Extract the (X, Y) coordinate from the center of the cell holding the provided text.  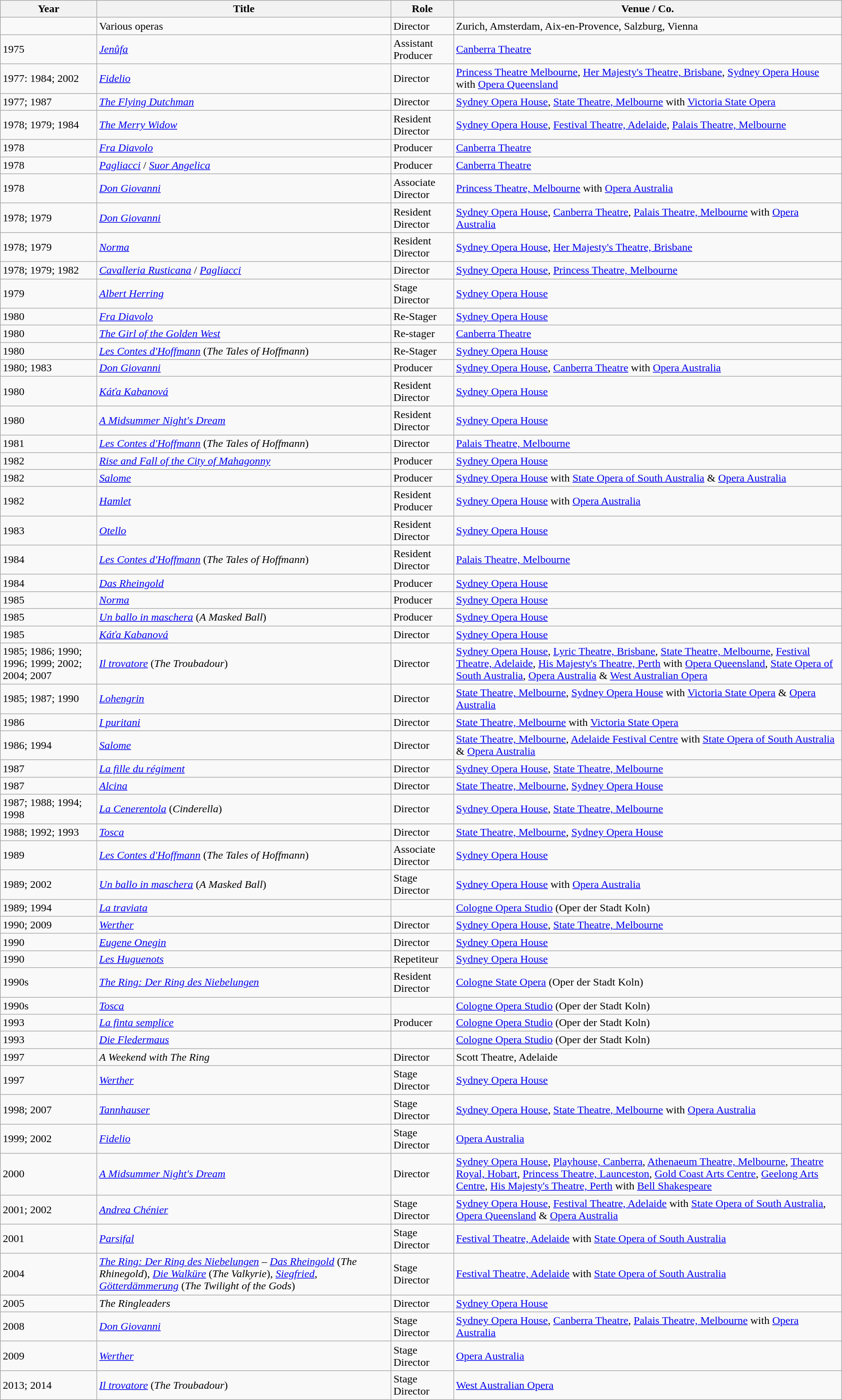
1977: 1984; 2002 (49, 78)
Year (49, 9)
1978; 1979; 1982 (49, 270)
I puritani (244, 722)
State Theatre, Melbourne with Victoria State Opera (648, 722)
Otello (244, 530)
Scott Theatre, Adelaide (648, 1057)
The Flying Dutchman (244, 102)
Parsifal (244, 1238)
1985; 1987; 1990 (49, 699)
Venue / Co. (648, 9)
1989 (49, 855)
La fille du régiment (244, 769)
Tannhauser (244, 1110)
Andrea Chénier (244, 1210)
Repetiteur (422, 959)
The Ring: Der Ring des Niebelungen – Das Rheingold (The Rhinegold), Die Walküre (The Valkyrie), Siegfried, Götterdämmerung (The Twilight of the Gods) (244, 1274)
Sydney Opera House, Festival Theatre, Adelaide, Palais Theatre, Melbourne (648, 125)
Sydney Opera House, Princess Theatre, Melbourne (648, 270)
Cologne State Opera (Oper der Stadt Koln) (648, 982)
A Weekend with The Ring (244, 1057)
Sydney Opera House, Her Majesty's Theatre, Brisbane (648, 247)
2004 (49, 1274)
Hamlet (244, 501)
1980; 1983 (49, 368)
2005 (49, 1303)
Cavalleria Rusticana / Pagliacci (244, 270)
State Theatre, Melbourne, Adelaide Festival Centre with State Opera of South Australia & Opera Australia (648, 745)
Pagliacci / Suor Angelica (244, 165)
Sydney Opera House, State Theatre, Melbourne with Opera Australia (648, 1110)
Lohengrin (244, 699)
Alcina (244, 786)
1989; 1994 (49, 908)
Title (244, 9)
1988; 1992; 1993 (49, 832)
Resident Producer (422, 501)
1978; 1979; 1984 (49, 125)
Albert Herring (244, 293)
Die Fledermaus (244, 1040)
1979 (49, 293)
1989; 2002 (49, 885)
Sydney Opera House, Canberra Theatre with Opera Australia (648, 368)
Eugene Onegin (244, 942)
La Cenerentola (Cinderella) (244, 809)
Das Rheingold (244, 583)
2009 (49, 1355)
1987; 1988; 1994; 1998 (49, 809)
Various operas (244, 26)
2001; 2002 (49, 1210)
The Girl of the Golden West (244, 334)
Assistant Producer (422, 50)
La finta semplice (244, 1023)
1983 (49, 530)
1986; 1994 (49, 745)
The Ringleaders (244, 1303)
Jenůfa (244, 50)
Princess Theatre Melbourne, Her Majesty's Theatre, Brisbane, Sydney Opera House with Opera Queensland (648, 78)
Re-stager (422, 334)
1975 (49, 50)
Sydney Opera House, Festival Theatre, Adelaide with State Opera of South Australia, Opera Queensland & Opera Australia (648, 1210)
1999; 2002 (49, 1139)
1998; 2007 (49, 1110)
The Merry Widow (244, 125)
Sydney Opera House with State Opera of South Australia & Opera Australia (648, 478)
Sydney Opera House, State Theatre, Melbourne with Victoria State Opera (648, 102)
The Ring: Der Ring des Niebelungen (244, 982)
1985; 1986; 1990; 1996; 1999; 2002; 2004; 2007 (49, 664)
1977; 1987 (49, 102)
West Australian Opera (648, 1385)
2000 (49, 1174)
Les Huguenots (244, 959)
La traviata (244, 908)
1986 (49, 722)
Rise and Fall of the City of Mahagonny (244, 461)
1990; 2009 (49, 925)
2001 (49, 1238)
2013; 2014 (49, 1385)
1981 (49, 444)
Princess Theatre, Melbourne with Opera Australia (648, 188)
Zurich, Amsterdam, Aix-en-Provence, Salzburg, Vienna (648, 26)
State Theatre, Melbourne, Sydney Opera House with Victoria State Opera & Opera Australia (648, 699)
2008 (49, 1327)
Role (422, 9)
